For the text-containing cell, return its midpoint in [x, y] coordinate format. 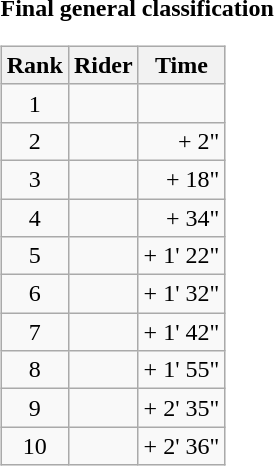
6 [34, 294]
+ 2' 35" [182, 408]
4 [34, 217]
7 [34, 332]
2 [34, 141]
+ 1' 42" [182, 332]
+ 1' 55" [182, 370]
+ 34" [182, 217]
Rider [103, 65]
Rank [34, 65]
Time [182, 65]
+ 1' 22" [182, 256]
1 [34, 103]
+ 2" [182, 141]
+ 1' 32" [182, 294]
+ 2' 36" [182, 446]
5 [34, 256]
8 [34, 370]
9 [34, 408]
3 [34, 179]
+ 18" [182, 179]
10 [34, 446]
